For the text-containing cell, return its midpoint in (X, Y) coordinate format. 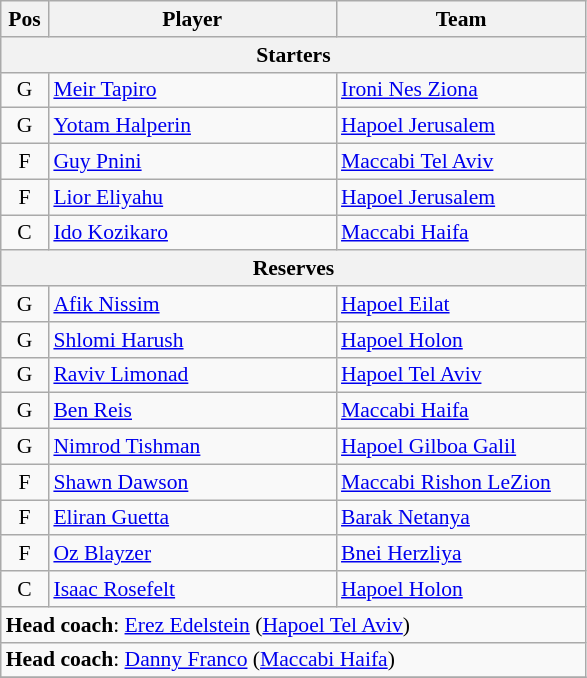
Head coach: Erez Edelstein (Hapoel Tel Aviv) (294, 625)
Player (192, 19)
Isaac Rosefelt (192, 589)
Ido Kozikaro (192, 233)
Starters (294, 55)
Nimrod Tishman (192, 447)
Head coach: Danny Franco (Maccabi Haifa) (294, 660)
Yotam Halperin (192, 126)
Shawn Dawson (192, 482)
Team (461, 19)
Hapoel Tel Aviv (461, 375)
Bnei Herzliya (461, 554)
Barak Netanya (461, 518)
Afik Nissim (192, 304)
Ironi Nes Ziona (461, 90)
Pos (25, 19)
Meir Tapiro (192, 90)
Maccabi Tel Aviv (461, 162)
Hapoel Gilboa Galil (461, 447)
Shlomi Harush (192, 340)
Raviv Limonad (192, 375)
Ben Reis (192, 411)
Guy Pnini (192, 162)
Maccabi Rishon LeZion (461, 482)
Lior Eliyahu (192, 197)
Hapoel Eilat (461, 304)
Eliran Guetta (192, 518)
Reserves (294, 269)
Oz Blayzer (192, 554)
